Detect which cell encompasses the target text, then output its [X, Y] center coordinate. 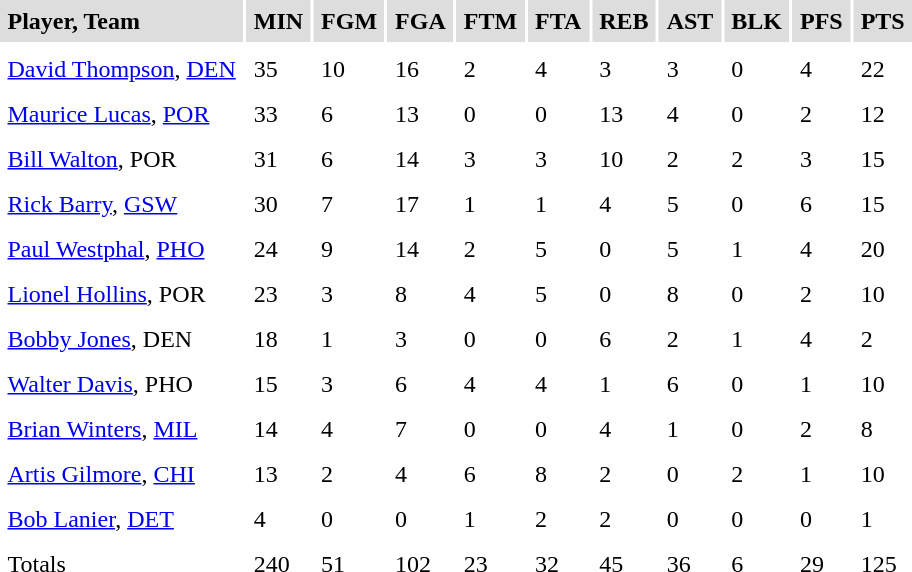
Bill Walton, POR [122, 159]
BLK [757, 21]
Walter Davis, PHO [122, 384]
FTM [490, 21]
Lionel Hollins, POR [122, 294]
PTS [882, 21]
PFS [822, 21]
18 [278, 339]
Maurice Lucas, POR [122, 114]
Brian Winters, MIL [122, 429]
9 [350, 249]
31 [278, 159]
Rick Barry, GSW [122, 204]
24 [278, 249]
Artis Gilmore, CHI [122, 474]
FGM [350, 21]
16 [421, 69]
30 [278, 204]
David Thompson, DEN [122, 69]
12 [882, 114]
22 [882, 69]
Paul Westphal, PHO [122, 249]
Bobby Jones, DEN [122, 339]
20 [882, 249]
FGA [421, 21]
35 [278, 69]
FTA [558, 21]
Bob Lanier, DET [122, 519]
REB [624, 21]
MIN [278, 21]
Player, Team [122, 21]
33 [278, 114]
23 [278, 294]
AST [690, 21]
17 [421, 204]
